Detect which cell encompasses the target text, then output its (X, Y) center coordinate. 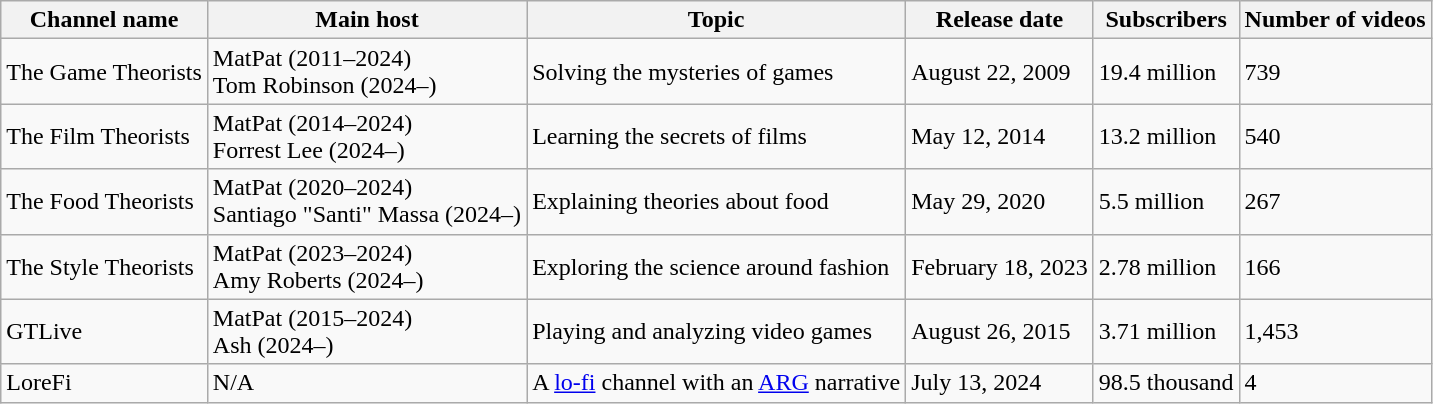
Release date (1000, 20)
MatPat (2015–2024)Ash (2024–) (366, 332)
267 (1335, 202)
August 22, 2009 (1000, 72)
July 13, 2024 (1000, 383)
MatPat (2014–2024)Forrest Lee (2024–) (366, 136)
739 (1335, 72)
1,453 (1335, 332)
166 (1335, 266)
19.4 million (1166, 72)
2.78 million (1166, 266)
LoreFi (104, 383)
Subscribers (1166, 20)
A lo-fi channel with an ARG narrative (716, 383)
The Food Theorists (104, 202)
Topic (716, 20)
Explaining theories about food (716, 202)
February 18, 2023 (1000, 266)
Main host (366, 20)
May 12, 2014 (1000, 136)
The Film Theorists (104, 136)
Exploring the science around fashion (716, 266)
4 (1335, 383)
Playing and analyzing video games (716, 332)
98.5 thousand (1166, 383)
GTLive (104, 332)
MatPat (2011–2024)Tom Robinson (2024–) (366, 72)
3.71 million (1166, 332)
MatPat (2020–2024)Santiago "Santi" Massa (2024–) (366, 202)
Number of videos (1335, 20)
August 26, 2015 (1000, 332)
MatPat (2023–2024)Amy Roberts (2024–) (366, 266)
5.5 million (1166, 202)
N/A (366, 383)
Solving the mysteries of games (716, 72)
540 (1335, 136)
May 29, 2020 (1000, 202)
13.2 million (1166, 136)
The Game Theorists (104, 72)
Learning the secrets of films (716, 136)
Channel name (104, 20)
The Style Theorists (104, 266)
